From the cell containing the given text, extract its center point as (X, Y) coordinate. 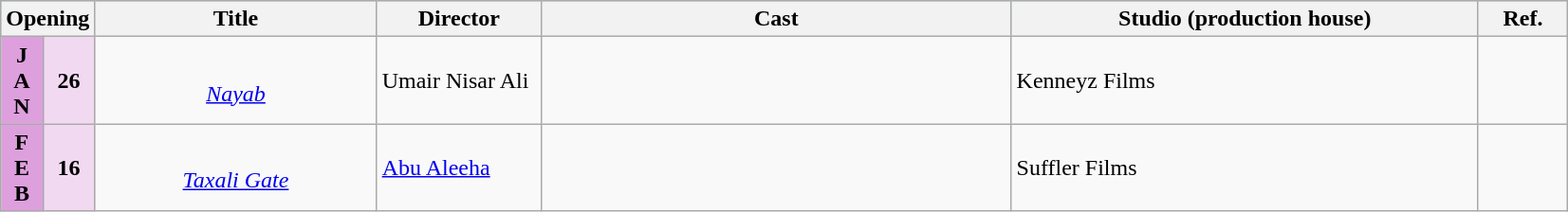
Opening (47, 19)
Kenneyz Films (1245, 80)
Nayab (235, 80)
26 (68, 80)
Director (459, 19)
FEB (22, 168)
Taxali Gate (235, 168)
Suffler Films (1245, 168)
Abu Aleeha (459, 168)
Title (235, 19)
JAN (22, 80)
Umair Nisar Ali (459, 80)
Ref. (1522, 19)
16 (68, 168)
Studio (production house) (1245, 19)
Cast (777, 19)
